For the text-containing cell, return its midpoint in [x, y] coordinate format. 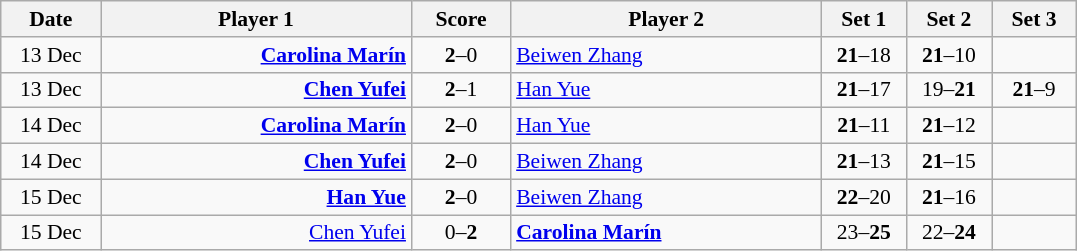
21–11 [864, 126]
22–24 [948, 233]
Date [51, 19]
21–17 [864, 90]
0–2 [461, 233]
21–10 [948, 55]
Player 1 [256, 19]
Score [461, 19]
19–21 [948, 90]
Set 3 [1034, 19]
Set 2 [948, 19]
Set 1 [864, 19]
21–9 [1034, 90]
21–18 [864, 55]
Player 2 [666, 19]
2–1 [461, 90]
21–15 [948, 162]
21–12 [948, 126]
21–13 [864, 162]
22–20 [864, 197]
23–25 [864, 233]
21–16 [948, 197]
